Detect which cell encompasses the target text, then output its (x, y) center coordinate. 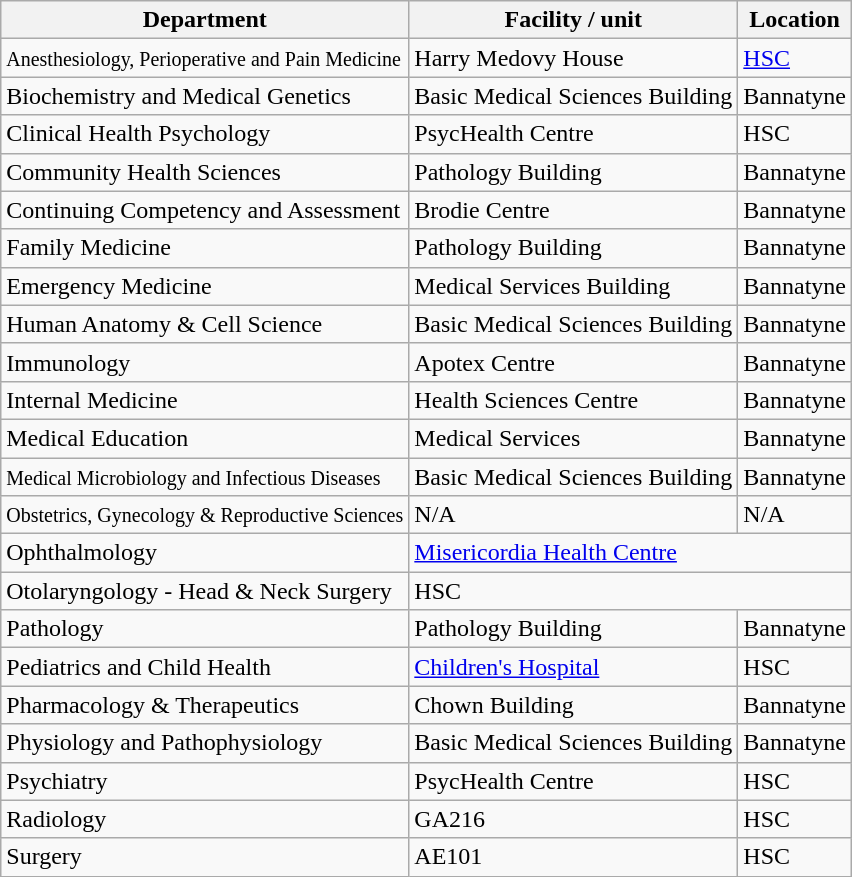
Biochemistry and Medical Genetics (205, 96)
Chown Building (574, 705)
Otolaryngology - Head & Neck Surgery (205, 591)
Family Medicine (205, 248)
Brodie Centre (574, 210)
Community Health Sciences (205, 172)
Medical Services (574, 438)
Anesthesiology, Perioperative and Pain Medicine (205, 58)
Human Anatomy & Cell Science (205, 324)
Continuing Competency and Assessment (205, 210)
Ophthalmology (205, 553)
Health Sciences Centre (574, 400)
Pediatrics and Child Health (205, 667)
Pathology (205, 629)
Obstetrics, Gynecology & Reproductive Sciences (205, 515)
Surgery (205, 857)
Physiology and Pathophysiology (205, 743)
Medical Services Building (574, 286)
Radiology (205, 819)
GA216 (574, 819)
Location (795, 20)
Pharmacology & Therapeutics (205, 705)
Medical Education (205, 438)
AE101 (574, 857)
Psychiatry (205, 781)
Immunology (205, 362)
Harry Medovy House (574, 58)
Apotex Centre (574, 362)
Department (205, 20)
Clinical Health Psychology (205, 134)
Medical Microbiology and Infectious Diseases (205, 477)
Children's Hospital (574, 667)
Emergency Medicine (205, 286)
Facility / unit (574, 20)
Misericordia Health Centre (630, 553)
Internal Medicine (205, 400)
